From the cell containing the given text, extract its center point as (X, Y) coordinate. 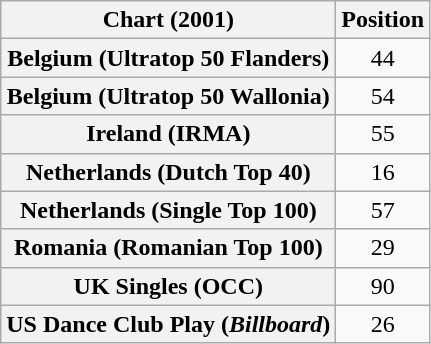
Netherlands (Dutch Top 40) (168, 172)
54 (383, 96)
90 (383, 286)
UK Singles (OCC) (168, 286)
26 (383, 324)
Ireland (IRMA) (168, 134)
Netherlands (Single Top 100) (168, 210)
57 (383, 210)
Belgium (Ultratop 50 Wallonia) (168, 96)
Romania (Romanian Top 100) (168, 248)
Position (383, 20)
16 (383, 172)
Belgium (Ultratop 50 Flanders) (168, 58)
29 (383, 248)
US Dance Club Play (Billboard) (168, 324)
55 (383, 134)
Chart (2001) (168, 20)
44 (383, 58)
